Provide the [X, Y] coordinate of the cell's center where the given text is located.  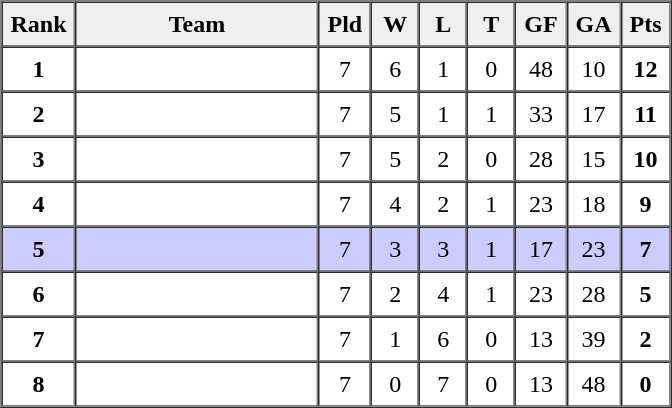
12 [646, 68]
Team [198, 24]
9 [646, 204]
L [443, 24]
39 [594, 338]
8 [39, 384]
GA [594, 24]
Pts [646, 24]
T [491, 24]
33 [540, 114]
Rank [39, 24]
Pld [346, 24]
18 [594, 204]
15 [594, 158]
11 [646, 114]
W [395, 24]
GF [540, 24]
